For the text-containing cell, return its midpoint in [X, Y] coordinate format. 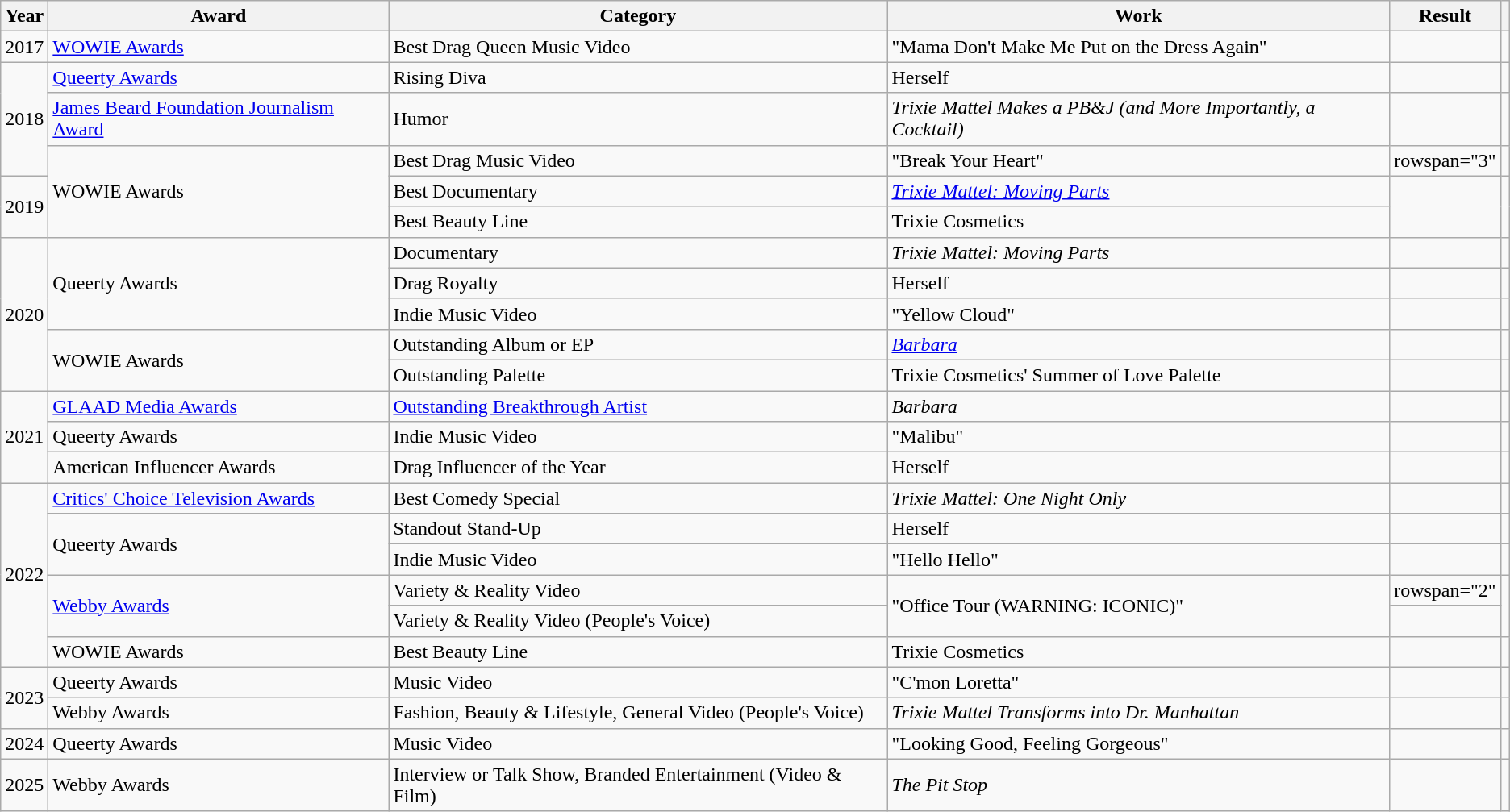
Drag Royalty [638, 283]
"Office Tour (WARNING: ICONIC)" [1139, 606]
Outstanding Breakthrough Artist [638, 406]
Year [24, 16]
2021 [24, 436]
James Beard Foundation Journalism Award [219, 119]
Trixie Mattel Transforms into Dr. Manhattan [1139, 713]
Best Comedy Special [638, 498]
"Looking Good, Feeling Gorgeous" [1139, 743]
"Malibu" [1139, 437]
Result [1445, 16]
Best Drag Queen Music Video [638, 47]
The Pit Stop [1139, 785]
Drag Influencer of the Year [638, 468]
Best Documentary [638, 191]
Outstanding Palette [638, 375]
Rising Diva [638, 77]
Trixie Mattel Makes a PB&J (and More Importantly, a Cocktail) [1139, 119]
Standout Stand-Up [638, 529]
Interview or Talk Show, Branded Entertainment (Video & Film) [638, 785]
Trixie Cosmetics' Summer of Love Palette [1139, 375]
Fashion, Beauty & Lifestyle, General Video (People's Voice) [638, 713]
2020 [24, 314]
2022 [24, 575]
2023 [24, 697]
Documentary [638, 252]
"Hello Hello" [1139, 560]
American Influencer Awards [219, 468]
Category [638, 16]
rowspan="3" [1445, 160]
GLAAD Media Awards [219, 406]
2019 [24, 206]
Critics' Choice Television Awards [219, 498]
Work [1139, 16]
Outstanding Album or EP [638, 344]
2025 [24, 785]
Variety & Reality Video (People's Voice) [638, 621]
"Break Your Heart" [1139, 160]
Best Drag Music Video [638, 160]
Variety & Reality Video [638, 590]
"Yellow Cloud" [1139, 314]
"C'mon Loretta" [1139, 682]
2018 [24, 119]
Trixie Mattel: One Night Only [1139, 498]
2017 [24, 47]
"Mama Don't Make Me Put on the Dress Again" [1139, 47]
Award [219, 16]
2024 [24, 743]
Humor [638, 119]
rowspan="2" [1445, 590]
